Return the [X, Y] coordinate for the center point of the cell that contains the specified text.  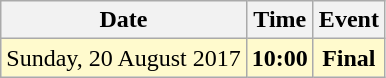
Date [124, 20]
Sunday, 20 August 2017 [124, 58]
10:00 [280, 58]
Event [348, 20]
Final [348, 58]
Time [280, 20]
